Scan for the cell matching the given text and deliver its (x, y) coordinate at center. 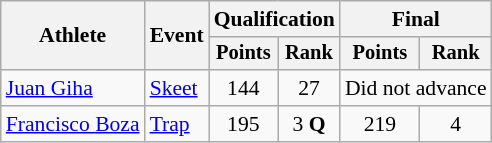
Trap (177, 124)
Qualification (274, 19)
Skeet (177, 88)
Francisco Boza (73, 124)
Did not advance (416, 88)
27 (309, 88)
Event (177, 36)
4 (456, 124)
Final (416, 19)
144 (244, 88)
219 (380, 124)
Juan Giha (73, 88)
Athlete (73, 36)
195 (244, 124)
3 Q (309, 124)
